Capture the cell that displays the provided text and extract its (X, Y) central coordinate. 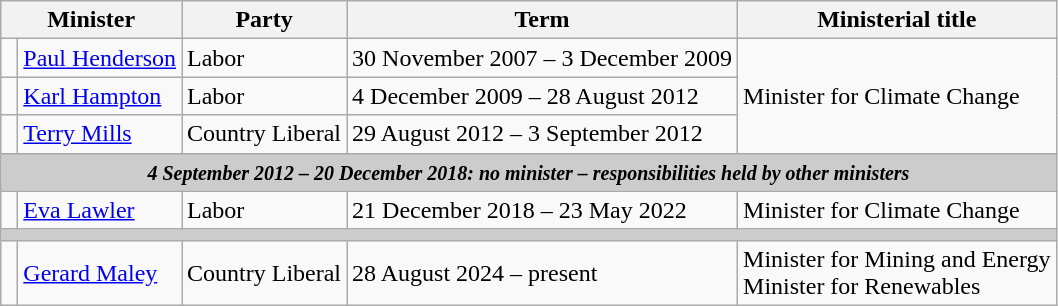
Karl Hampton (100, 96)
30 November 2007 – 3 December 2009 (542, 58)
21 December 2018 – 23 May 2022 (542, 210)
Term (542, 20)
Minister for Mining and EnergyMinister for Renewables (898, 272)
Eva Lawler (100, 210)
Gerard Maley (100, 272)
28 August 2024 – present (542, 272)
4 December 2009 – 28 August 2012 (542, 96)
Ministerial title (898, 20)
Party (264, 20)
Minister (92, 20)
Paul Henderson (100, 58)
29 August 2012 – 3 September 2012 (542, 134)
Terry Mills (100, 134)
4 September 2012 – 20 December 2018: no minister – responsibilities held by other ministers (528, 172)
